Scan for the cell matching the given text and deliver its [x, y] coordinate at center. 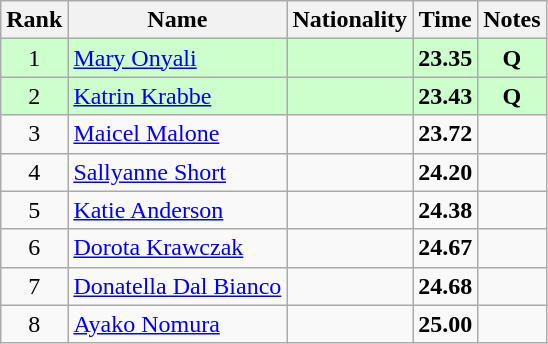
Katrin Krabbe [178, 96]
Donatella Dal Bianco [178, 286]
Ayako Nomura [178, 324]
2 [34, 96]
Katie Anderson [178, 210]
5 [34, 210]
7 [34, 286]
Rank [34, 20]
24.67 [446, 248]
23.43 [446, 96]
Notes [512, 20]
Maicel Malone [178, 134]
23.35 [446, 58]
Name [178, 20]
23.72 [446, 134]
8 [34, 324]
1 [34, 58]
24.20 [446, 172]
Nationality [350, 20]
4 [34, 172]
Dorota Krawczak [178, 248]
24.38 [446, 210]
3 [34, 134]
6 [34, 248]
Sallyanne Short [178, 172]
24.68 [446, 286]
Time [446, 20]
Mary Onyali [178, 58]
25.00 [446, 324]
